Scan for the cell matching the given text and deliver its (X, Y) coordinate at center. 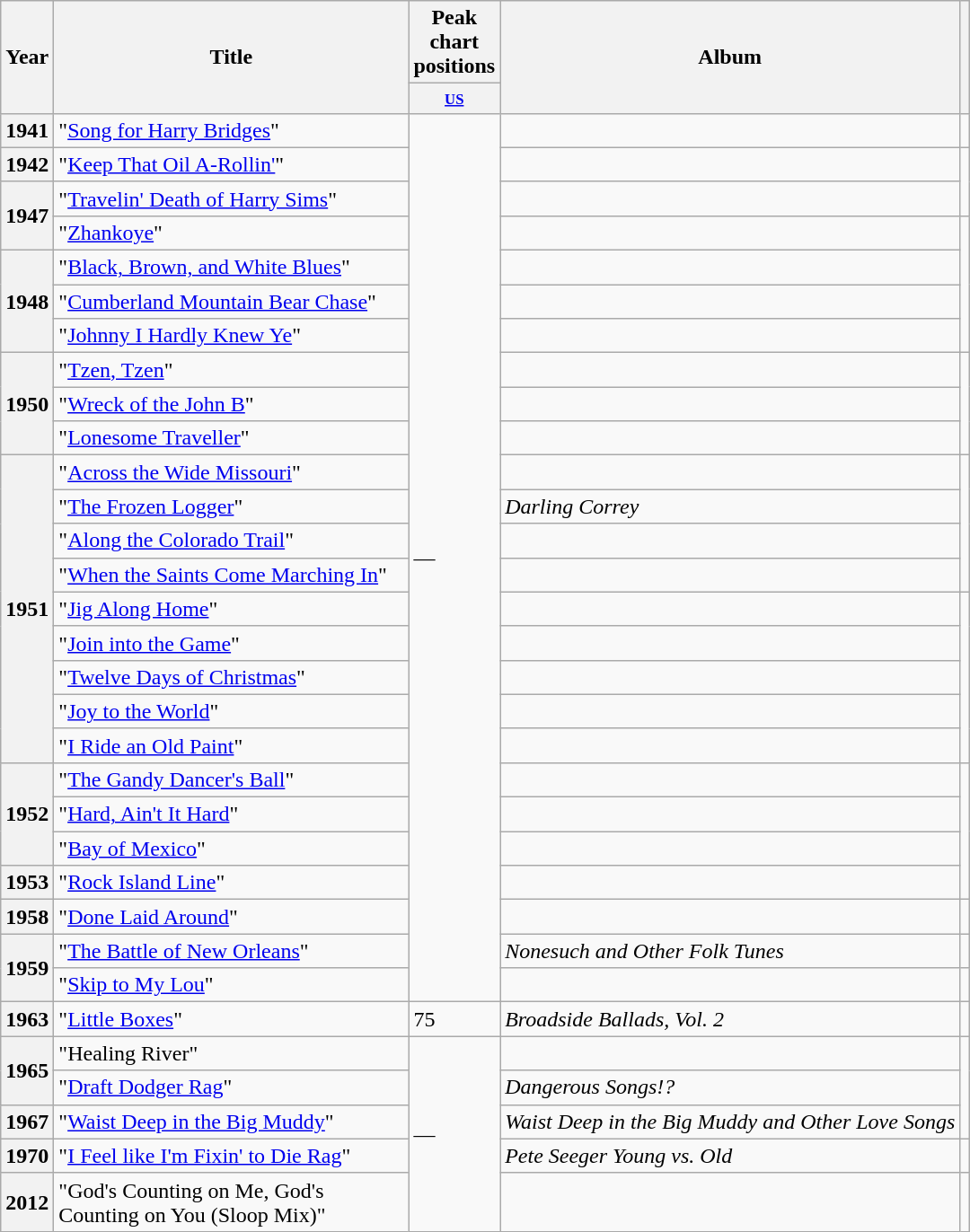
"Wreck of the John B" (232, 404)
Album (730, 57)
1942 (27, 164)
1953 (27, 883)
Pete Seeger Young vs. Old (730, 1156)
Year (27, 57)
"Done Laid Around" (232, 917)
"Johnny I Hardly Knew Ye" (232, 336)
1965 (27, 1070)
"Travelin' Death of Harry Sims" (232, 198)
1948 (27, 302)
"Black, Brown, and White Blues" (232, 268)
Peak chart positions (454, 42)
1951 (27, 609)
2012 (27, 1201)
"Little Boxes" (232, 1019)
1952 (27, 814)
1958 (27, 917)
Title (232, 57)
1967 (27, 1122)
"Waist Deep in the Big Muddy" (232, 1122)
US (454, 99)
Broadside Ballads, Vol. 2 (730, 1019)
1970 (27, 1156)
"Zhankoye" (232, 233)
"Join into the Game" (232, 643)
1963 (27, 1019)
"I Feel like I'm Fixin' to Die Rag" (232, 1156)
"Twelve Days of Christmas" (232, 677)
"When the Saints Come Marching In" (232, 575)
"Jig Along Home" (232, 609)
1947 (27, 216)
"Draft Dodger Rag" (232, 1087)
Waist Deep in the Big Muddy and Other Love Songs (730, 1122)
"The Battle of New Orleans" (232, 951)
Nonesuch and Other Folk Tunes (730, 951)
"I Ride an Old Paint" (232, 745)
1950 (27, 404)
"Keep That Oil A-Rollin'" (232, 164)
Darling Correy (730, 506)
"Across the Wide Missouri" (232, 472)
"Hard, Ain't It Hard" (232, 814)
"Along the Colorado Trail" (232, 541)
"Cumberland Mountain Bear Chase" (232, 302)
75 (454, 1019)
"Rock Island Line" (232, 883)
1959 (27, 968)
"Joy to the World" (232, 711)
"God's Counting on Me, God's Counting on You (Sloop Mix)" (232, 1201)
"Lonesome Traveller" (232, 438)
Dangerous Songs!? (730, 1087)
1941 (27, 130)
"Skip to My Lou" (232, 985)
"Bay of Mexico" (232, 849)
"The Frozen Logger" (232, 506)
"The Gandy Dancer's Ball" (232, 779)
"Tzen, Tzen" (232, 370)
"Song for Harry Bridges" (232, 130)
"Healing River" (232, 1053)
